Locate the cell with the specified text and output its [x, y] center coordinate. 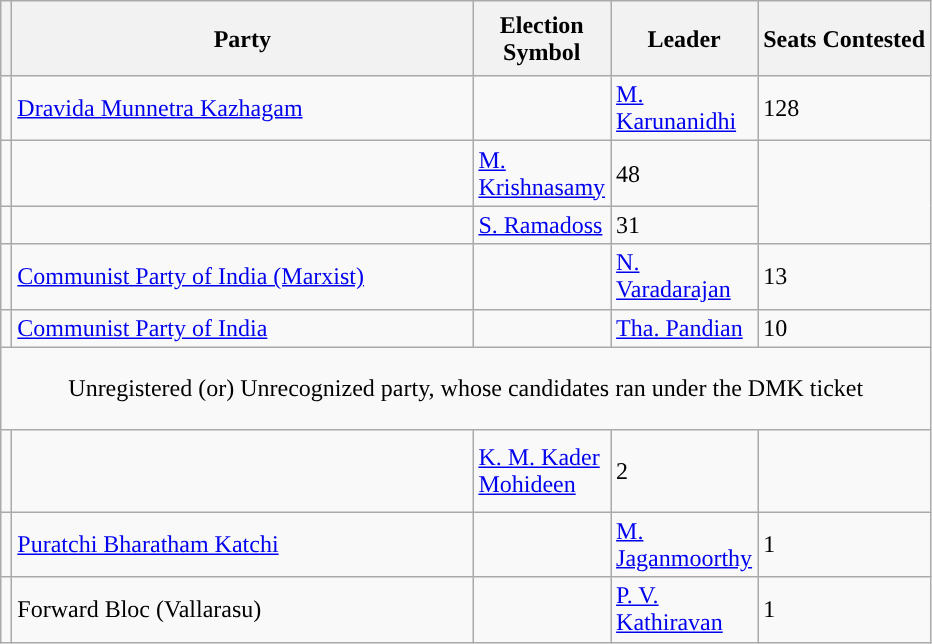
K. M. Kader Mohideen [542, 471]
31 [684, 225]
S. Ramadoss [542, 225]
N. Varadarajan [684, 276]
Dravida Munnetra Kazhagam [242, 108]
Unregistered (or) Unrecognized party, whose candidates ran under the DMK ticket [466, 388]
48 [684, 174]
Tha. Pandian [684, 328]
Leader [684, 38]
Election Symbol [542, 38]
P. V. Kathiravan [684, 610]
Communist Party of India [242, 328]
Party [242, 38]
13 [844, 276]
Communist Party of India (Marxist) [242, 276]
Puratchi Bharatham Katchi [242, 544]
M. Jaganmoorthy [684, 544]
2 [684, 471]
Seats Contested [844, 38]
Forward Bloc (Vallarasu) [242, 610]
M. Karunanidhi [684, 108]
M. Krishnasamy [542, 174]
128 [844, 108]
10 [844, 328]
